Determine the (x, y) coordinate at the center of the cell enclosing the given text.  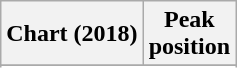
Peakposition (189, 34)
Chart (2018) (72, 34)
